Capture the cell that displays the provided text and extract its (x, y) central coordinate. 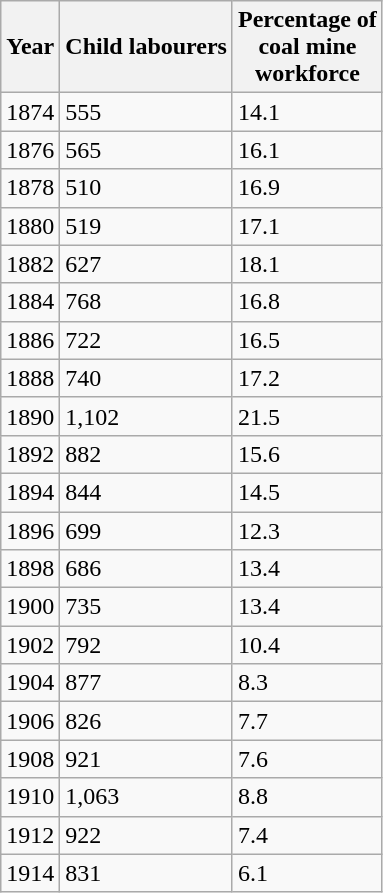
16.8 (307, 302)
1898 (30, 569)
7.4 (307, 835)
1912 (30, 835)
Year (30, 47)
10.4 (307, 645)
7.6 (307, 759)
922 (146, 835)
21.5 (307, 416)
735 (146, 607)
17.1 (307, 226)
1,063 (146, 797)
882 (146, 454)
1908 (30, 759)
16.5 (307, 340)
627 (146, 264)
768 (146, 302)
12.3 (307, 531)
18.1 (307, 264)
686 (146, 569)
826 (146, 721)
1902 (30, 645)
14.5 (307, 492)
510 (146, 188)
740 (146, 378)
16.9 (307, 188)
1896 (30, 531)
1876 (30, 150)
15.6 (307, 454)
Child labourers (146, 47)
1888 (30, 378)
14.1 (307, 112)
921 (146, 759)
1904 (30, 683)
1880 (30, 226)
1906 (30, 721)
1894 (30, 492)
Percentage ofcoal mineworkforce (307, 47)
699 (146, 531)
1878 (30, 188)
565 (146, 150)
16.1 (307, 150)
555 (146, 112)
7.7 (307, 721)
792 (146, 645)
722 (146, 340)
8.8 (307, 797)
1900 (30, 607)
1,102 (146, 416)
1914 (30, 873)
1910 (30, 797)
877 (146, 683)
1874 (30, 112)
1882 (30, 264)
1886 (30, 340)
8.3 (307, 683)
6.1 (307, 873)
1892 (30, 454)
1884 (30, 302)
844 (146, 492)
1890 (30, 416)
519 (146, 226)
831 (146, 873)
17.2 (307, 378)
